For the text-containing cell, return its midpoint in [X, Y] coordinate format. 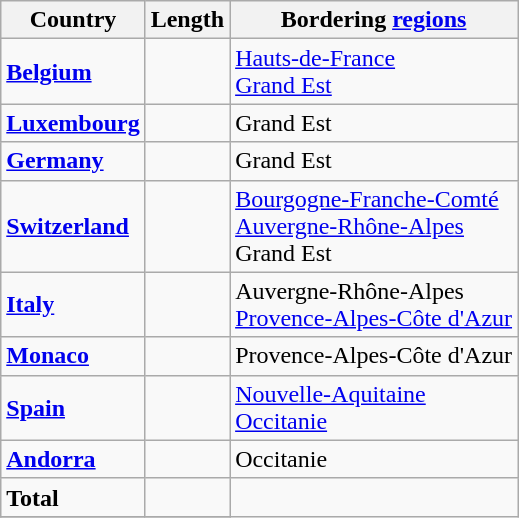
Length [187, 20]
Andorra [73, 459]
Provence-Alpes-Côte d'Azur [374, 356]
Luxembourg [73, 123]
Total [73, 497]
Spain [73, 408]
Occitanie [374, 459]
Hauts-de-FranceGrand Est [374, 72]
Switzerland [73, 226]
Bordering regions [374, 20]
Bourgogne-Franche-ComtéAuvergne-Rhône-Alpes Grand Est [374, 226]
Italy [73, 304]
Monaco [73, 356]
Country [73, 20]
Nouvelle-AquitaineOccitanie [374, 408]
Germany [73, 161]
Belgium [73, 72]
Auvergne-Rhône-AlpesProvence-Alpes-Côte d'Azur [374, 304]
